Return the (X, Y) coordinate for the center point of the cell that contains the specified text.  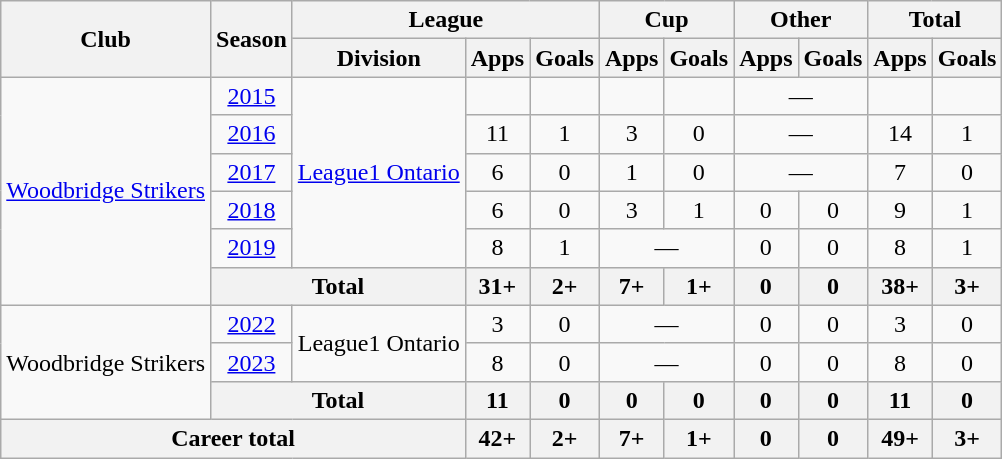
League (446, 20)
Club (106, 39)
2022 (252, 324)
38+ (900, 286)
49+ (900, 438)
42+ (497, 438)
Other (801, 20)
2016 (252, 134)
Division (378, 58)
2017 (252, 172)
2023 (252, 362)
Season (252, 39)
31+ (497, 286)
2015 (252, 96)
Career total (234, 438)
2018 (252, 210)
9 (900, 210)
2019 (252, 248)
Cup (666, 20)
14 (900, 134)
7 (900, 172)
